Detect which cell encompasses the target text, then output its (X, Y) center coordinate. 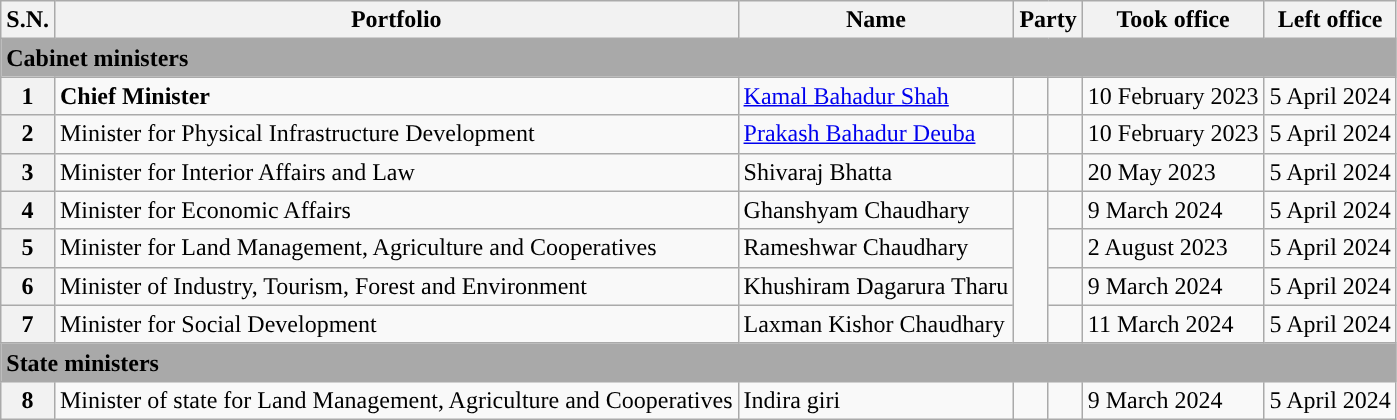
Minister of Industry, Tourism, Forest and Environment (396, 286)
8 (28, 400)
Indira giri (876, 400)
3 (28, 172)
Prakash Bahadur Deuba (876, 134)
Minister for Interior Affairs and Law (396, 172)
Party (1048, 20)
Took office (1173, 20)
11 March 2024 (1173, 324)
Minister for Economic Affairs (396, 210)
Ghanshyam Chaudhary (876, 210)
S.N. (28, 20)
Khushiram Dagarura Tharu (876, 286)
Chief Minister (396, 96)
Shivaraj Bhatta (876, 172)
Minister for Social Development (396, 324)
Cabinet ministers (699, 58)
Rameshwar Chaudhary (876, 248)
State ministers (699, 362)
20 May 2023 (1173, 172)
Left office (1330, 20)
Minister for Land Management, Agriculture and Cooperatives (396, 248)
Portfolio (396, 20)
Minister of state for Land Management, Agriculture and Cooperatives (396, 400)
5 (28, 248)
7 (28, 324)
Kamal Bahadur Shah (876, 96)
2 August 2023 (1173, 248)
Minister for Physical Infrastructure Development (396, 134)
2 (28, 134)
Laxman Kishor Chaudhary (876, 324)
6 (28, 286)
4 (28, 210)
1 (28, 96)
Name (876, 20)
